Find where the given text appears and provide that cell's center as [X, Y] coordinate. 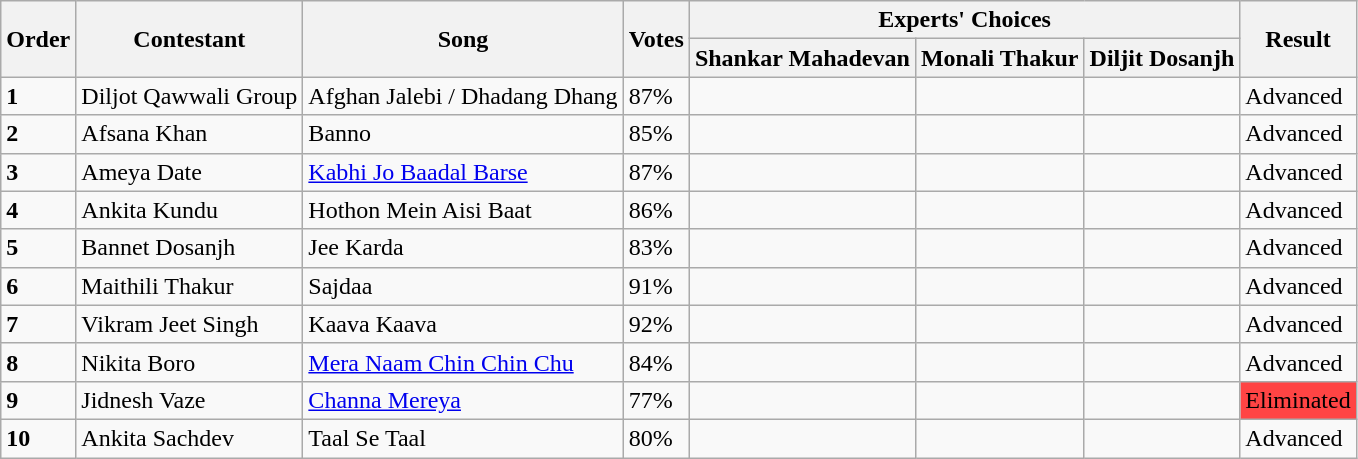
Afsana Khan [190, 134]
86% [656, 210]
Banno [463, 134]
Kaava Kaava [463, 324]
Nikita Boro [190, 362]
Afghan Jalebi / Dhadang Dhang [463, 96]
Vikram Jeet Singh [190, 324]
Taal Se Taal [463, 438]
Contestant [190, 39]
91% [656, 286]
9 [38, 400]
Votes [656, 39]
2 [38, 134]
Shankar Mahadevan [802, 58]
Mera Naam Chin Chin Chu [463, 362]
Diljit Dosanjh [1162, 58]
80% [656, 438]
Bannet Dosanjh [190, 248]
Ankita Sachdev [190, 438]
Ankita Kundu [190, 210]
92% [656, 324]
Hothon Mein Aisi Baat [463, 210]
Ameya Date [190, 172]
Eliminated [1298, 400]
Order [38, 39]
8 [38, 362]
Maithili Thakur [190, 286]
7 [38, 324]
Song [463, 39]
Experts' Choices [964, 20]
85% [656, 134]
10 [38, 438]
Result [1298, 39]
84% [656, 362]
77% [656, 400]
Kabhi Jo Baadal Barse [463, 172]
4 [38, 210]
Diljot Qawwali Group [190, 96]
Monali Thakur [1000, 58]
5 [38, 248]
6 [38, 286]
Sajdaa [463, 286]
83% [656, 248]
3 [38, 172]
Jidnesh Vaze [190, 400]
1 [38, 96]
Jee Karda [463, 248]
Channa Mereya [463, 400]
